Capture the cell that displays the provided text and extract its (x, y) central coordinate. 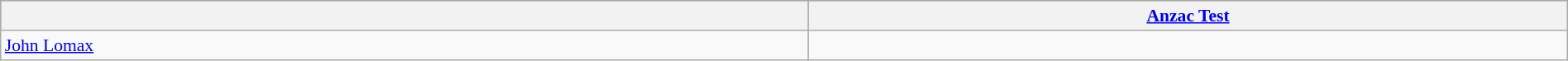
John Lomax (405, 45)
Anzac Test (1188, 16)
